From the cell containing the given text, extract its center point as [x, y] coordinate. 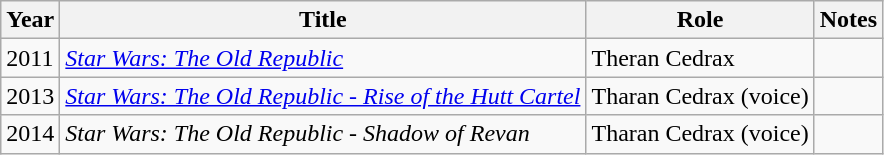
2011 [30, 58]
2014 [30, 134]
Notes [848, 20]
Star Wars: The Old Republic - Shadow of Revan [323, 134]
Year [30, 20]
Star Wars: The Old Republic [323, 58]
2013 [30, 96]
Theran Cedrax [700, 58]
Title [323, 20]
Role [700, 20]
Star Wars: The Old Republic - Rise of the Hutt Cartel [323, 96]
